From the cell containing the given text, extract its center point as (X, Y) coordinate. 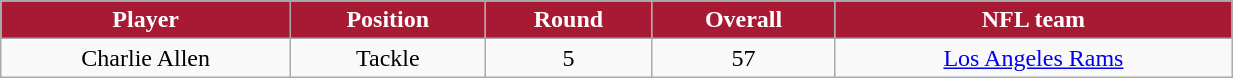
Position (388, 20)
NFL team (1033, 20)
Player (146, 20)
5 (568, 58)
Los Angeles Rams (1033, 58)
Overall (744, 20)
57 (744, 58)
Charlie Allen (146, 58)
Tackle (388, 58)
Round (568, 20)
